Return [X, Y] of the center of cell containing provided text 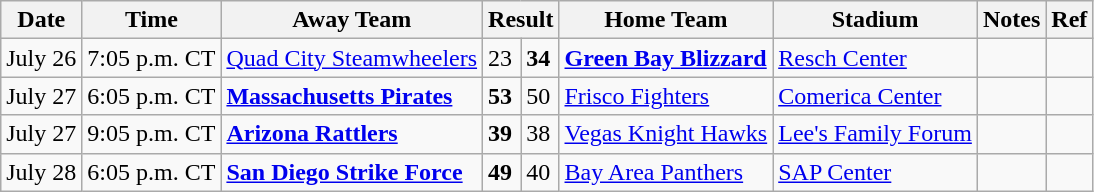
23 [502, 58]
Date [42, 20]
Comerica Center [876, 96]
Lee's Family Forum [876, 134]
Notes [1011, 20]
39 [502, 134]
Ref [1070, 20]
Result [521, 20]
Resch Center [876, 58]
Massachusetts Pirates [352, 96]
July 28 [42, 172]
7:05 p.m. CT [152, 58]
Away Team [352, 20]
Frisco Fighters [666, 96]
Vegas Knight Hawks [666, 134]
Arizona Rattlers [352, 134]
Bay Area Panthers [666, 172]
50 [540, 96]
San Diego Strike Force [352, 172]
Stadium [876, 20]
34 [540, 58]
July 26 [42, 58]
53 [502, 96]
40 [540, 172]
49 [502, 172]
Green Bay Blizzard [666, 58]
38 [540, 134]
Home Team [666, 20]
Time [152, 20]
SAP Center [876, 172]
9:05 p.m. CT [152, 134]
Quad City Steamwheelers [352, 58]
